Search for the cell housing the specified text and yield its [X, Y] center coordinate. 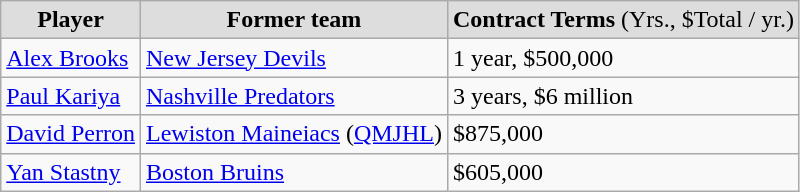
3 years, $6 million [623, 96]
Contract Terms (Yrs., $Total / yr.) [623, 20]
Former team [294, 20]
Yan Stastny [71, 172]
Boston Bruins [294, 172]
Nashville Predators [294, 96]
Alex Brooks [71, 58]
Lewiston Maineiacs (QMJHL) [294, 134]
New Jersey Devils [294, 58]
David Perron [71, 134]
$605,000 [623, 172]
Player [71, 20]
Paul Kariya [71, 96]
1 year, $500,000 [623, 58]
$875,000 [623, 134]
